Identify which cell holds the provided text, then report its (x, y) central coordinate. 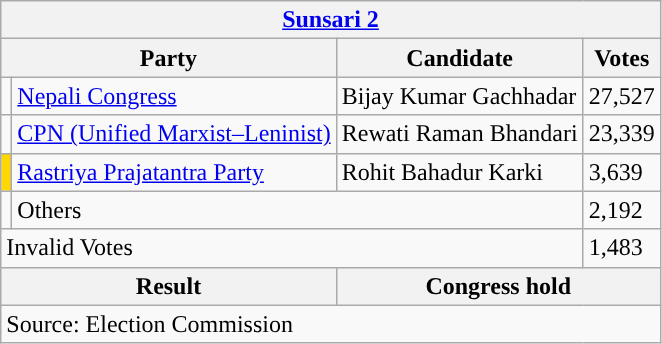
Invalid Votes (292, 248)
2,192 (622, 210)
Result (168, 286)
Rohit Bahadur Karki (460, 172)
Bijay Kumar Gachhadar (460, 96)
Congress hold (498, 286)
1,483 (622, 248)
Votes (622, 58)
27,527 (622, 96)
3,639 (622, 172)
Candidate (460, 58)
Rastriya Prajatantra Party (174, 172)
Source: Election Commission (331, 324)
Rewati Raman Bhandari (460, 134)
23,339 (622, 134)
Nepali Congress (174, 96)
Sunsari 2 (331, 20)
Party (168, 58)
CPN (Unified Marxist–Leninist) (174, 134)
Others (298, 210)
